Pinpoint the cell where the given text exists, returning its [x, y] midpoint coordinate. 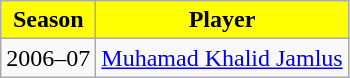
2006–07 [48, 58]
Player [222, 20]
Muhamad Khalid Jamlus [222, 58]
Season [48, 20]
